Identify which cell holds the provided text, then report its (X, Y) central coordinate. 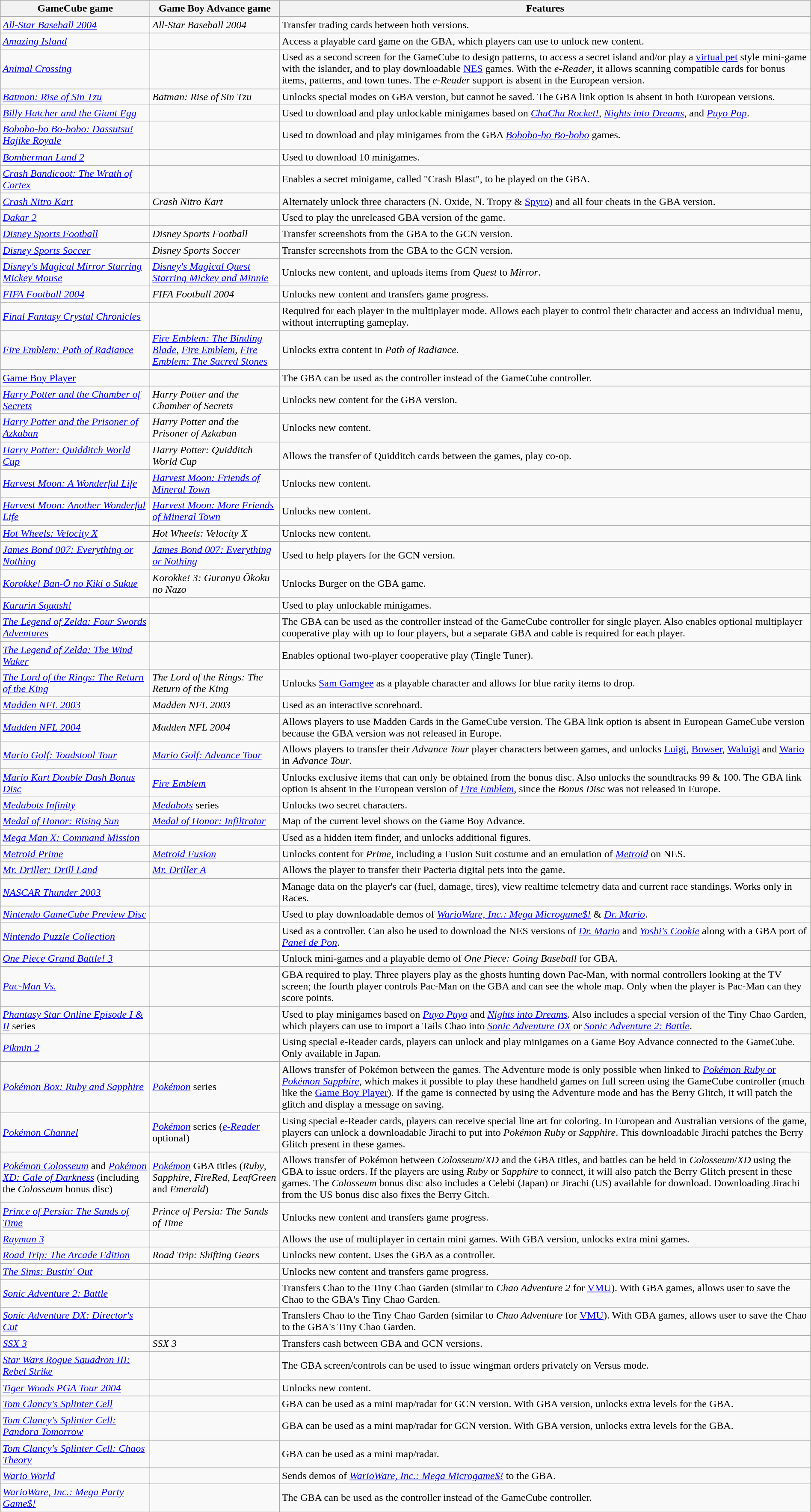
Nintendo Puzzle Collection (75, 936)
Medal of Honor: Rising Sun (75, 821)
Access a playable card game on the GBA, which players can use to unlock new content. (545, 41)
Used as an interactive scoreboard. (545, 705)
Road Trip: Shifting Gears (215, 1255)
Transfer trading cards between both versions. (545, 25)
Mario Golf: Advance Tour (215, 755)
Unlocks content for Prime, including a Fusion Suit costume and an emulation of Metroid on NES. (545, 854)
Pokémon series (215, 1087)
Tiger Woods PGA Tour 2004 (75, 1387)
Unlocks new content, and uploads items from Quest to Mirror. (545, 272)
Used to download and play unlockable minigames based on ChuChu Rocket!, Nights into Dreams, and Puyo Pop. (545, 113)
Harvest Moon: Another Wonderful Life (75, 511)
Harvest Moon: Friends of Mineral Town (215, 484)
One Piece Grand Battle! 3 (75, 958)
Pac-Man Vs. (75, 986)
Mr. Driller: Drill Land (75, 870)
Fire Emblem (215, 783)
The Legend of Zelda: The Wind Waker (75, 655)
Medabots series (215, 805)
Unlocks new content. Uses the GBA as a controller. (545, 1255)
Pokémon series (e-Reader optional) (215, 1132)
Medal of Honor: Infiltrator (215, 821)
Enables a secret minigame, called "Crash Blast", to be played on the GBA. (545, 179)
Disney's Magical Mirror Starring Mickey Mouse (75, 272)
Unlocks Sam Gamgee as a playable character and allows for blue rarity items to drop. (545, 683)
Sends demos of WarioWare, Inc.: Mega Microgame$! to the GBA. (545, 1476)
Map of the current level shows on the Game Boy Advance. (545, 821)
Phantasy Star Online Episode I & II series (75, 1019)
Mega Man X: Command Mission (75, 838)
Sonic Adventure DX: Director's Cut (75, 1322)
Metroid Fusion (215, 854)
The GBA screen/controls can be used to issue wingman orders privately on Versus mode. (545, 1365)
The Legend of Zelda: Four Swords Adventures (75, 627)
GBA can be used as a mini map/radar. (545, 1453)
Allows players to transfer their Advance Tour player characters between games, and unlocks Luigi, Bowser, Waluigi and Wario in Advance Tour. (545, 755)
Unlocks new content for the GBA version. (545, 400)
Medabots Infinity (75, 805)
Tom Clancy's Splinter Cell: Pandora Tomorrow (75, 1426)
Unlock mini-games and a playable demo of One Piece: Going Baseball for GBA. (545, 958)
Allows the transfer of Quidditch cards between the games, play co-op. (545, 455)
Allows the player to transfer their Pacteria digital pets into the game. (545, 870)
Fire Emblem: Path of Radiance (75, 350)
Used as a hidden item finder, and unlocks additional figures. (545, 838)
Alternately unlock three characters (N. Oxide, N. Tropy & Spyro) and all four cheats in the GBA version. (545, 201)
Used to play unlockable minigames. (545, 605)
Harvest Moon: A Wonderful Life (75, 484)
Manage data on the player's car (fuel, damage, tires), view realtime telemetry data and current race standings. Works only in Races. (545, 892)
Used to play downloadable demos of WarioWare, Inc.: Mega Microgame$! & Dr. Mario. (545, 914)
Crash Bandicoot: The Wrath of Cortex (75, 179)
NASCAR Thunder 2003 (75, 892)
WarioWare, Inc.: Mega Party Game$! (75, 1498)
Used to download 10 minigames. (545, 157)
Mario Kart Double Dash Bonus Disc (75, 783)
Game Boy Player (75, 378)
Tom Clancy's Splinter Cell: Chaos Theory (75, 1453)
Road Trip: The Arcade Edition (75, 1255)
Transfers cash between GBA and GCN versions. (545, 1343)
Sonic Adventure 2: Battle (75, 1293)
Allows the use of multiplayer in certain mini games. With GBA version, unlocks extra mini games. (545, 1239)
Korokke! 3: Guranyū Ōkoku no Nazo (215, 583)
Unlocks Burger on the GBA game. (545, 583)
Tom Clancy's Splinter Cell (75, 1404)
Unlocks special modes on GBA version, but cannot be saved. The GBA link option is absent in both European versions. (545, 97)
Pokémon Box: Ruby and Sapphire (75, 1087)
Metroid Prime (75, 854)
Dakar 2 (75, 217)
Unlocks two secret characters. (545, 805)
Animal Crossing (75, 69)
Mario Golf: Toadstool Tour (75, 755)
Bomberman Land 2 (75, 157)
Pikmin 2 (75, 1048)
Fire Emblem: The Binding Blade, Fire Emblem, Fire Emblem: The Sacred Stones (215, 350)
Kururin Squash! (75, 605)
Enables optional two-player cooperative play (Tingle Tuner). (545, 655)
Korokke! Ban-Ō no Kiki o Sukue (75, 583)
Star Wars Rogue Squadron III: Rebel Strike (75, 1365)
Disney's Magical Quest Starring Mickey and Minnie (215, 272)
Final Fantasy Crystal Chronicles (75, 317)
Pokémon Channel (75, 1132)
Harvest Moon: More Friends of Mineral Town (215, 511)
Used to play the unreleased GBA version of the game. (545, 217)
Rayman 3 (75, 1239)
Using special e-Reader cards, players can unlock and play minigames on a Game Boy Advance connected to the GameCube. Only available in Japan. (545, 1048)
Amazing Island (75, 41)
Used as a controller. Can also be used to download the NES versions of Dr. Mario and Yoshi's Cookie along with a GBA port of Panel de Pon. (545, 936)
The Sims: Bustin' Out (75, 1271)
Used to help players for the GCN version. (545, 555)
Used to download and play minigames from the GBA Bobobo-bo Bo-bobo games. (545, 135)
Billy Hatcher and the Giant Egg (75, 113)
Pokémon Colosseum and Pokémon XD: Gale of Darkness (including the Colosseum bonus disc) (75, 1178)
Game Boy Advance game (215, 9)
Features (545, 9)
GameCube game (75, 9)
Pokémon GBA titles (Ruby, Sapphire, FireRed, LeafGreen and Emerald) (215, 1178)
Unlocks extra content in Path of Radiance. (545, 350)
Wario World (75, 1476)
Mr. Driller A (215, 870)
Nintendo GameCube Preview Disc (75, 914)
Bobobo-bo Bo-bobo: Dassutsu! Hajike Royale (75, 135)
